Find where the given text appears and provide that cell's center as [x, y] coordinate. 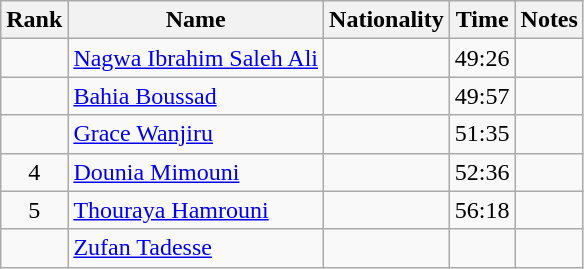
Notes [549, 20]
52:36 [482, 172]
56:18 [482, 210]
Nagwa Ibrahim Saleh Ali [196, 58]
Dounia Mimouni [196, 172]
Bahia Boussad [196, 96]
Rank [34, 20]
Nationality [387, 20]
49:57 [482, 96]
Time [482, 20]
49:26 [482, 58]
Zufan Tadesse [196, 248]
Grace Wanjiru [196, 134]
51:35 [482, 134]
4 [34, 172]
Name [196, 20]
5 [34, 210]
Thouraya Hamrouni [196, 210]
